Capture the cell that displays the provided text and extract its [X, Y] central coordinate. 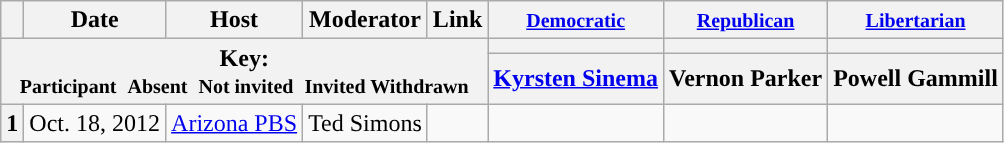
Republican [746, 20]
Moderator [366, 20]
Ted Simons [366, 123]
Democratic [576, 20]
Powell Gammill [916, 78]
Kyrsten Sinema [576, 78]
Arizona PBS [234, 123]
Oct. 18, 2012 [95, 123]
Key: Participant Absent Not invited Invited Withdrawn [244, 72]
Date [95, 20]
1 [12, 123]
Vernon Parker [746, 78]
Host [234, 20]
Libertarian [916, 20]
Link [457, 20]
